Output the (x, y) coordinate of the center of the cell containing the given text.  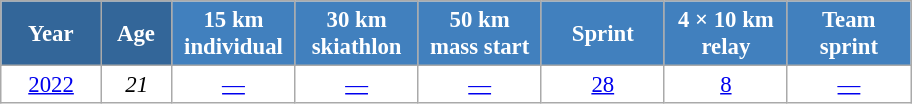
Age (136, 34)
50 km mass start (480, 34)
4 × 10 km relay (726, 34)
15 km individual (234, 34)
2022 (52, 85)
28 (602, 85)
Team sprint (848, 34)
Year (52, 34)
Sprint (602, 34)
8 (726, 85)
21 (136, 85)
30 km skiathlon (356, 34)
